Detect which cell encompasses the target text, then output its [x, y] center coordinate. 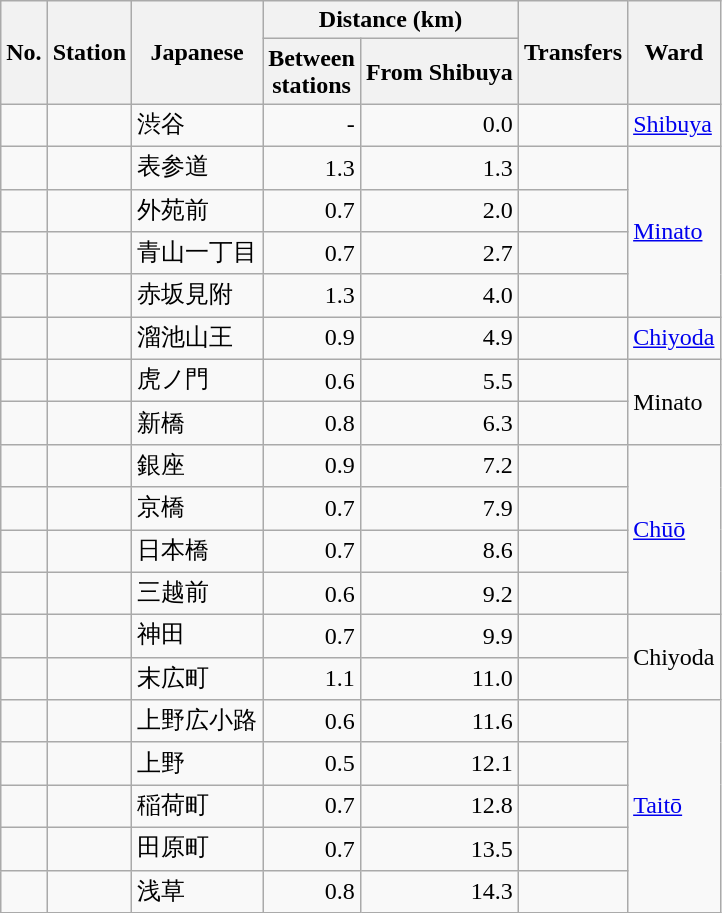
三越前 [198, 594]
青山一丁目 [198, 254]
日本橋 [198, 552]
Transfers [572, 52]
銀座 [198, 466]
Distance (km) [391, 20]
Taitō [674, 806]
赤坂見附 [198, 296]
9.9 [439, 636]
4.0 [439, 296]
14.3 [439, 892]
0.5 [312, 764]
溜池山王 [198, 338]
表参道 [198, 168]
6.3 [439, 424]
浅草 [198, 892]
4.9 [439, 338]
No. [24, 52]
7.2 [439, 466]
Japanese [198, 52]
11.0 [439, 678]
新橋 [198, 424]
12.1 [439, 764]
Ward [674, 52]
田原町 [198, 848]
Chūō [674, 529]
京橋 [198, 508]
稲荷町 [198, 806]
Station [89, 52]
13.5 [439, 848]
9.2 [439, 594]
神田 [198, 636]
2.0 [439, 210]
7.9 [439, 508]
上野 [198, 764]
1.1 [312, 678]
Shibuya [674, 126]
末広町 [198, 678]
From Shibuya [439, 72]
2.7 [439, 254]
外苑前 [198, 210]
- [312, 126]
11.6 [439, 722]
Betweenstations [312, 72]
渋谷 [198, 126]
0.0 [439, 126]
5.5 [439, 380]
虎ノ門 [198, 380]
8.6 [439, 552]
12.8 [439, 806]
上野広小路 [198, 722]
